Pinpoint the cell where the given text exists, returning its [X, Y] midpoint coordinate. 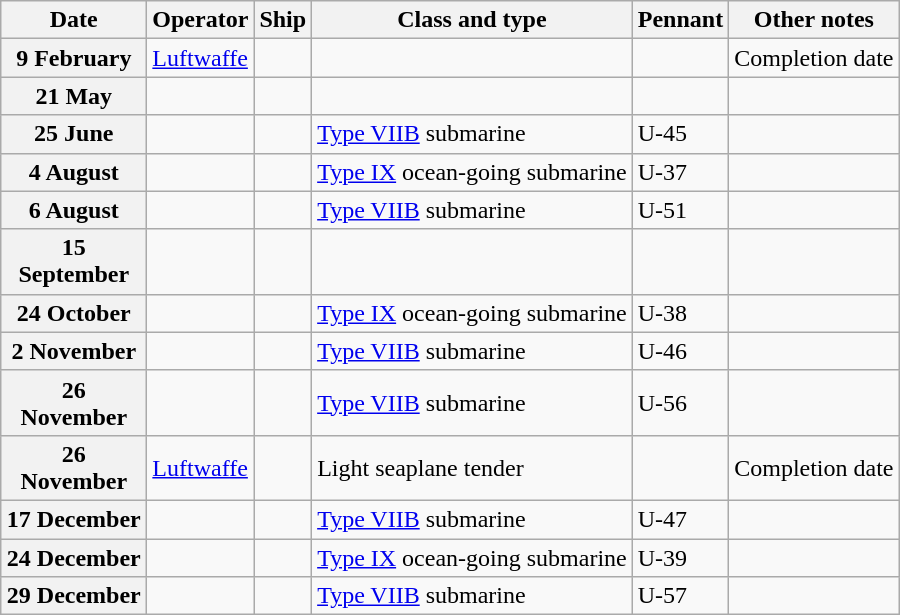
4 August [74, 172]
U-47 [680, 519]
U-39 [680, 557]
Pennant [680, 20]
17 December [74, 519]
U-57 [680, 596]
U-56 [680, 402]
Ship [283, 20]
U-46 [680, 351]
25 June [74, 134]
Operator [200, 20]
15 September [74, 262]
Date [74, 20]
U-38 [680, 313]
U-51 [680, 210]
24 December [74, 557]
Other notes [814, 20]
Class and type [472, 20]
21 May [74, 96]
Light seaplane tender [472, 468]
24 October [74, 313]
6 August [74, 210]
2 November [74, 351]
29 December [74, 596]
U-37 [680, 172]
9 February [74, 58]
U-45 [680, 134]
